Identify which cell holds the provided text, then report its [X, Y] central coordinate. 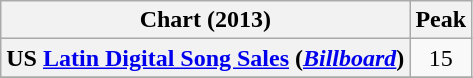
Chart (2013) [206, 20]
15 [441, 58]
US Latin Digital Song Sales (Billboard) [206, 58]
Peak [441, 20]
